Identify which cell holds the provided text, then report its (x, y) central coordinate. 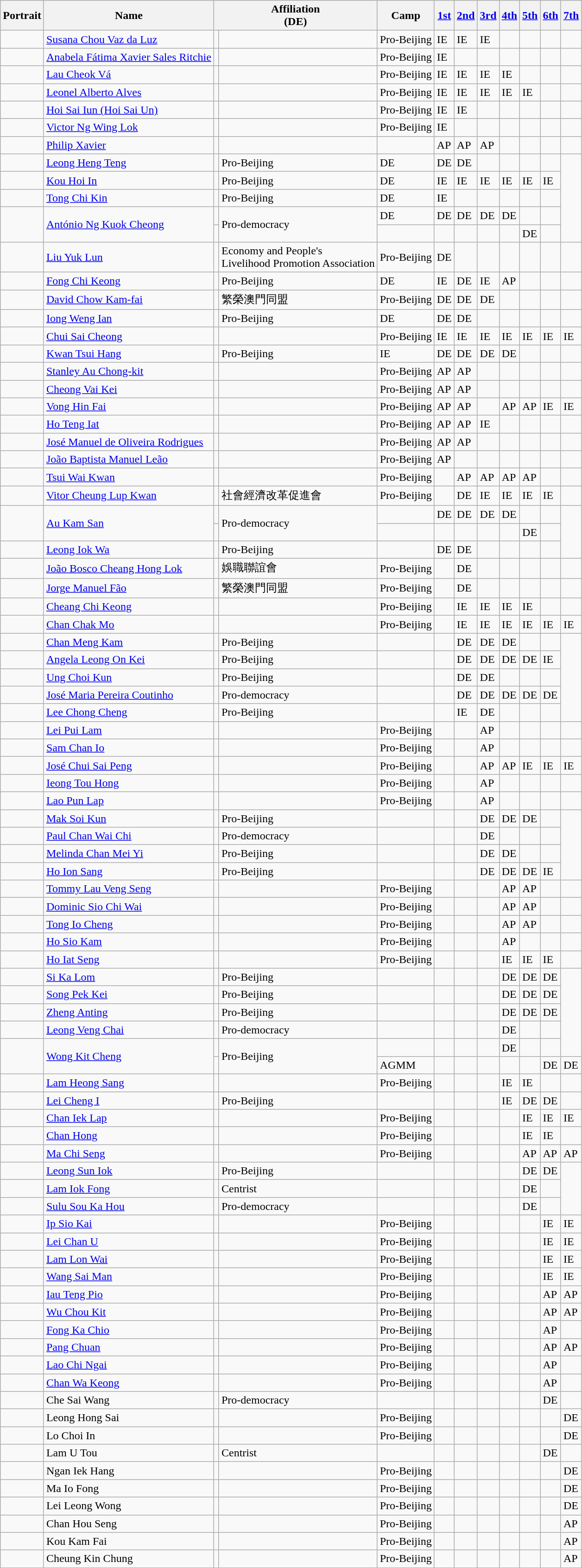
Chan Meng Kam (129, 642)
Ma Io Fong (129, 1488)
José Manuel de Oliveira Rodrigues (129, 442)
Cheong Vai Kei (129, 389)
Chan Chak Mo (129, 624)
Lam Lon Wai (129, 1259)
3rd (488, 16)
Hoi Sai Iun (Hoi Sai Un) (129, 110)
Susana Chou Vaz da Luz (129, 39)
Tong Chi Kin (129, 198)
David Chow Kam-fai (129, 300)
Leong Hong Sai (129, 1418)
Economy and People'sLivelihood Promotion Association (298, 258)
Anabela Fátima Xavier Sales Ritchie (129, 57)
Ho Ion Sang (129, 871)
Kou Kam Fai (129, 1541)
Victor Ng Wing Lok (129, 127)
Chui Sai Cheong (129, 336)
Name (129, 16)
6th (550, 16)
4th (509, 16)
Leong Sun Iok (129, 1171)
Angela Leong On Kei (129, 660)
Leong Iok Wa (129, 550)
Tong Io Cheng (129, 924)
Jorge Manuel Fão (129, 588)
Vitor Cheung Lup Kwan (129, 496)
Wong Kit Cheng (129, 1056)
Song Pek Kei (129, 995)
Melinda Chan Mei Yi (129, 854)
Lei Leong Wong (129, 1506)
Portrait (22, 16)
Lo Choi In (129, 1436)
Tsui Wai Kwan (129, 477)
7th (571, 16)
Ho Teng Iat (129, 424)
José Chui Sai Peng (129, 765)
5th (530, 16)
António Ng Kuok Cheong (129, 224)
Chan Iek Lap (129, 1118)
Dominic Sio Chi Wai (129, 907)
AGMM (406, 1065)
Ngan Iek Hang (129, 1471)
Tommy Lau Veng Seng (129, 889)
Lao Pun Lap (129, 800)
Lei Cheng I (129, 1100)
João Baptista Manuel Leão (129, 460)
Sam Chan Io (129, 748)
José Maria Pereira Coutinho (129, 695)
Mak Soi Kun (129, 819)
Ieong Tou Hong (129, 783)
Lam U Tou (129, 1453)
Lao Chi Ngai (129, 1365)
Kwan Tsui Hang (129, 353)
娛職聯誼會 (298, 569)
Chan Hong (129, 1136)
Lei Chan U (129, 1241)
Lei Pui Lam (129, 730)
Ma Chi Seng (129, 1153)
Leong Veng Chai (129, 1030)
Pang Chuan (129, 1347)
1st (444, 16)
Iau Teng Pio (129, 1294)
Au Kam San (129, 523)
社會經濟改革促進會 (298, 496)
Lam Heong Sang (129, 1083)
Sulu Sou Ka Hou (129, 1206)
Fong Chi Keong (129, 281)
Ip Sio Kai (129, 1224)
Affiliation(DE) (296, 16)
Si Ka Lom (129, 977)
Liu Yuk Lun (129, 258)
Stanley Au Chong-kit (129, 371)
Ho Sio Kam (129, 942)
Leonel Alberto Alves (129, 92)
Wu Chou Kit (129, 1312)
Paul Chan Wai Chi (129, 836)
Lee Chong Cheng (129, 712)
Zheng Anting (129, 1012)
Chan Wa Keong (129, 1383)
Vong Hin Fai (129, 407)
Fong Ka Chio (129, 1329)
2nd (466, 16)
Wang Sai Man (129, 1277)
Philip Xavier (129, 145)
Lam Iok Fong (129, 1189)
Leong Heng Teng (129, 163)
Iong Weng Ian (129, 318)
Kou Hoi In (129, 180)
Lau Cheok Vá (129, 75)
Che Sai Wang (129, 1400)
Cheang Chi Keong (129, 607)
Cheung Kin Chung (129, 1559)
João Bosco Cheang Hong Lok (129, 569)
Ung Choi Kun (129, 677)
Camp (406, 16)
Ho Iat Seng (129, 959)
Chan Hou Seng (129, 1524)
